Provide the (x, y) coordinate of the cell's center where the given text is located.  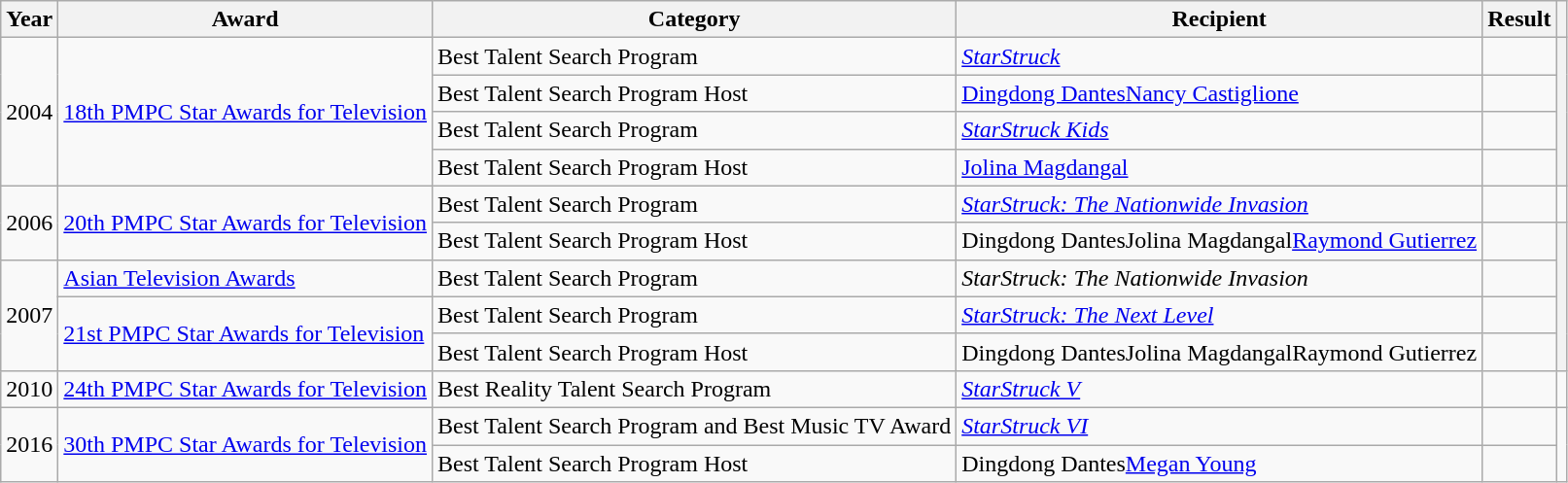
21st PMPC Star Awards for Television (245, 333)
Best Talent Search Program and Best Music TV Award (694, 426)
2016 (29, 444)
Jolina Magdangal (1219, 167)
Best Reality Talent Search Program (694, 389)
StarStruck: The Next Level (1219, 315)
Asian Television Awards (245, 278)
20th PMPC Star Awards for Television (245, 223)
Category (694, 19)
2007 (29, 315)
Year (29, 19)
Recipient (1219, 19)
Dingdong DantesMegan Young (1219, 464)
Result (1519, 19)
2006 (29, 223)
24th PMPC Star Awards for Television (245, 389)
30th PMPC Star Awards for Television (245, 444)
StarStruck (1219, 56)
StarStruck Kids (1219, 130)
StarStruck V (1219, 389)
Award (245, 19)
2010 (29, 389)
18th PMPC Star Awards for Television (245, 112)
2004 (29, 112)
StarStruck VI (1219, 426)
Dingdong DantesNancy Castiglione (1219, 93)
